Output the [x, y] coordinate of the center of the cell containing the given text.  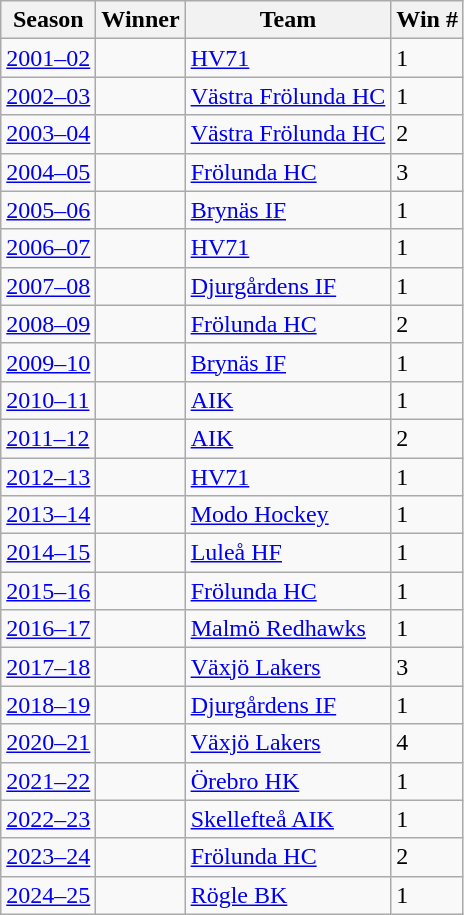
2008–09 [48, 324]
Malmö Redhawks [288, 629]
2020–21 [48, 743]
2002–03 [48, 96]
2024–25 [48, 895]
Modo Hockey [288, 515]
2006–07 [48, 248]
2012–13 [48, 477]
2016–17 [48, 629]
2010–11 [48, 400]
Winner [140, 20]
2007–08 [48, 286]
2009–10 [48, 362]
Win # [428, 20]
4 [428, 743]
2021–22 [48, 781]
2003–04 [48, 134]
2004–05 [48, 172]
Skellefteå AIK [288, 819]
2023–24 [48, 857]
2011–12 [48, 438]
Rögle BK [288, 895]
2015–16 [48, 591]
Luleå HF [288, 553]
Örebro HK [288, 781]
Team [288, 20]
2001–02 [48, 58]
2005–06 [48, 210]
2013–14 [48, 515]
2017–18 [48, 667]
2022–23 [48, 819]
2018–19 [48, 705]
Season [48, 20]
2014–15 [48, 553]
